Find where the given text appears and provide that cell's center as (x, y) coordinate. 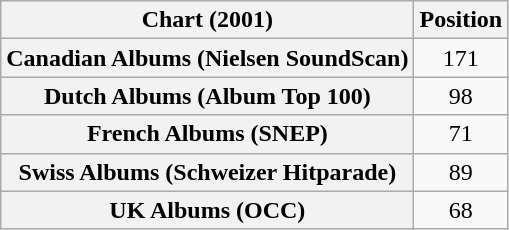
68 (461, 210)
Canadian Albums (Nielsen SoundScan) (208, 58)
98 (461, 96)
UK Albums (OCC) (208, 210)
171 (461, 58)
Position (461, 20)
71 (461, 134)
French Albums (SNEP) (208, 134)
Dutch Albums (Album Top 100) (208, 96)
Chart (2001) (208, 20)
Swiss Albums (Schweizer Hitparade) (208, 172)
89 (461, 172)
